For the text-containing cell, return its midpoint in [x, y] coordinate format. 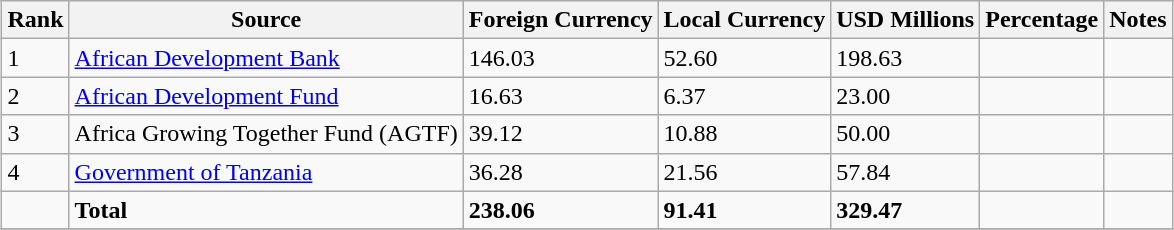
1 [36, 58]
African Development Fund [266, 96]
Foreign Currency [560, 20]
39.12 [560, 134]
Rank [36, 20]
23.00 [906, 96]
238.06 [560, 210]
16.63 [560, 96]
Percentage [1042, 20]
Source [266, 20]
57.84 [906, 172]
4 [36, 172]
2 [36, 96]
21.56 [744, 172]
329.47 [906, 210]
10.88 [744, 134]
36.28 [560, 172]
91.41 [744, 210]
Government of Tanzania [266, 172]
50.00 [906, 134]
3 [36, 134]
52.60 [744, 58]
Africa Growing Together Fund (AGTF) [266, 134]
198.63 [906, 58]
Local Currency [744, 20]
146.03 [560, 58]
USD Millions [906, 20]
Notes [1138, 20]
Total [266, 210]
African Development Bank [266, 58]
6.37 [744, 96]
